Extract the (x, y) coordinate from the center of the cell holding the provided text.  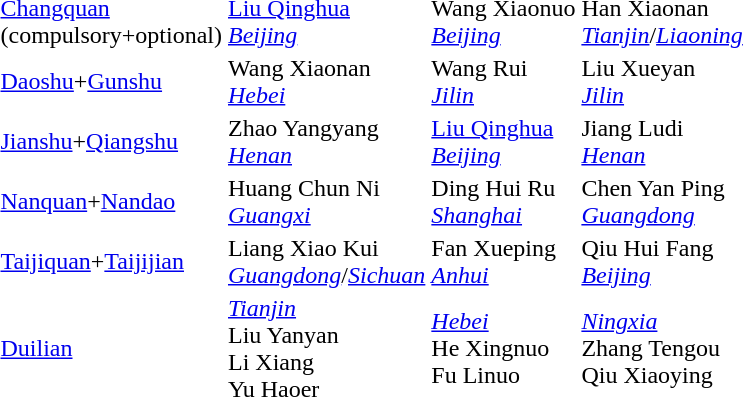
Liu QinghuaBeijing (504, 142)
Ding Hui RuShanghai (504, 202)
Wang RuiJilin (504, 82)
Zhao YangyangHenan (327, 142)
Liang Xiao KuiGuangdong/Sichuan (327, 262)
Fan XuepingAnhui (504, 262)
Huang Chun NiGuangxi (327, 202)
Wang XiaonanHebei (327, 82)
